For the text-containing cell, return its midpoint in (X, Y) coordinate format. 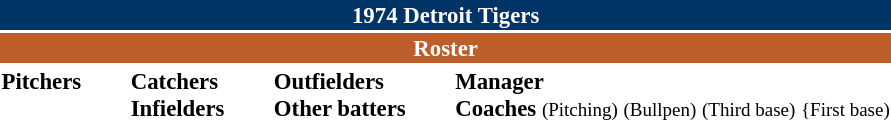
Roster (446, 48)
1974 Detroit Tigers (446, 15)
